From the cell containing the given text, extract its center point as (X, Y) coordinate. 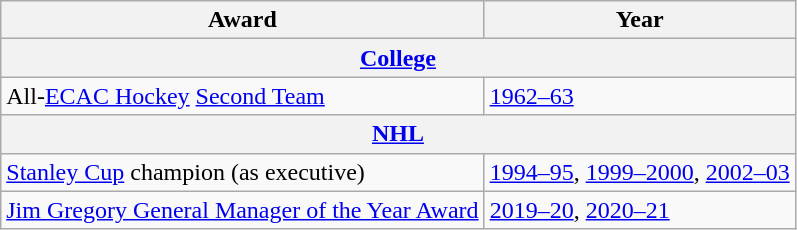
1994–95, 1999–2000, 2002–03 (640, 172)
Jim Gregory General Manager of the Year Award (242, 210)
1962–63 (640, 96)
Award (242, 20)
College (398, 58)
NHL (398, 134)
All-ECAC Hockey Second Team (242, 96)
Stanley Cup champion (as executive) (242, 172)
Year (640, 20)
2019–20, 2020–21 (640, 210)
